Scan for the cell matching the given text and deliver its [X, Y] coordinate at center. 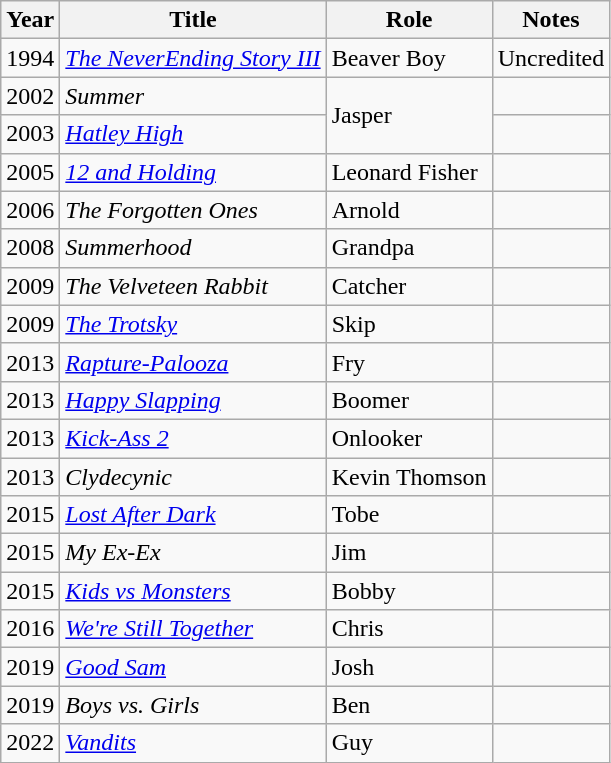
Kevin Thomson [409, 477]
2002 [30, 96]
Beaver Boy [409, 58]
Happy Slapping [193, 400]
2016 [30, 629]
Boys vs. Girls [193, 705]
Boomer [409, 400]
2008 [30, 248]
Jasper [409, 115]
Guy [409, 743]
Good Sam [193, 667]
Rapture-Palooza [193, 362]
The Forgotten Ones [193, 210]
1994 [30, 58]
Vandits [193, 743]
Year [30, 20]
Onlooker [409, 438]
Arnold [409, 210]
2003 [30, 134]
Title [193, 20]
Leonard Fisher [409, 172]
Clydecynic [193, 477]
2022 [30, 743]
Jim [409, 553]
The Velveteen Rabbit [193, 286]
The Trotsky [193, 324]
Grandpa [409, 248]
Catcher [409, 286]
Fry [409, 362]
Notes [551, 20]
2005 [30, 172]
Ben [409, 705]
2006 [30, 210]
Summer [193, 96]
Summerhood [193, 248]
We're Still Together [193, 629]
Kick-Ass 2 [193, 438]
Tobe [409, 515]
Uncredited [551, 58]
Bobby [409, 591]
12 and Holding [193, 172]
Hatley High [193, 134]
The NeverEnding Story III [193, 58]
Chris [409, 629]
Kids vs Monsters [193, 591]
My Ex-Ex [193, 553]
Skip [409, 324]
Josh [409, 667]
Role [409, 20]
Lost After Dark [193, 515]
